Find where the given text appears and provide that cell's center as (X, Y) coordinate. 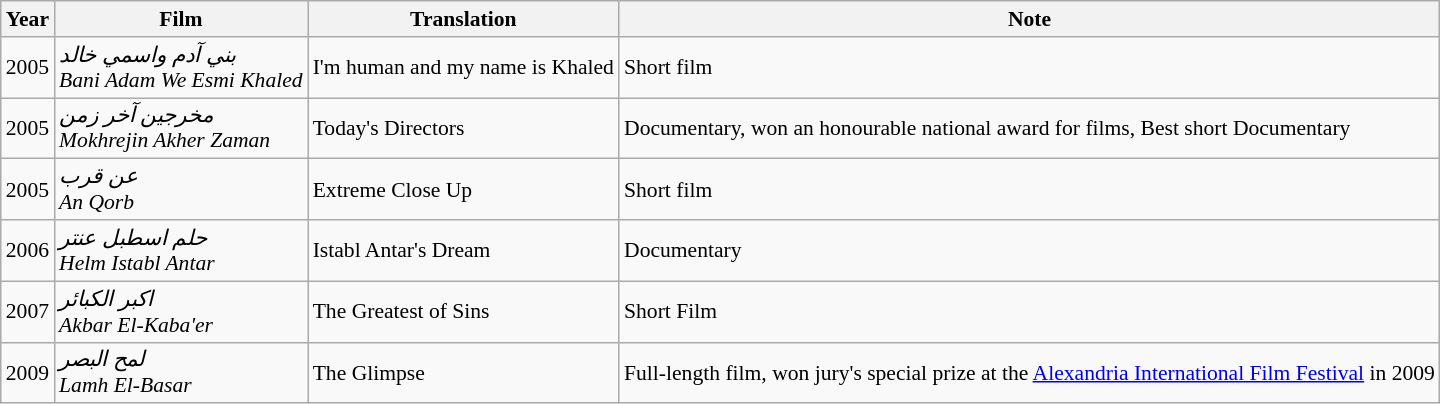
اكبر الكبائر Akbar El-Kaba'er (181, 312)
2006 (28, 250)
Year (28, 19)
I'm human and my name is Khaled (464, 68)
Documentary, won an honourable national award for films, Best short Documentary (1030, 128)
Documentary (1030, 250)
لمح البصر Lamh El-Basar (181, 372)
Full-length film, won jury's special prize at the Alexandria International Film Festival in 2009 (1030, 372)
2007 (28, 312)
بني آدم واسمي خالد Bani Adam We Esmi Khaled (181, 68)
The Greatest of Sins (464, 312)
The Glimpse (464, 372)
Short Film (1030, 312)
عن قرب An Qorb (181, 190)
Extreme Close Up (464, 190)
Translation (464, 19)
2009 (28, 372)
مخرجين آخر زمن Mokhrejin Akher Zaman (181, 128)
Istabl Antar's Dream (464, 250)
Today's Directors (464, 128)
Film (181, 19)
Note (1030, 19)
حلم اسطبل عنتر Helm Istabl Antar (181, 250)
